Determine the (x, y) coordinate at the center of the cell enclosing the given text.  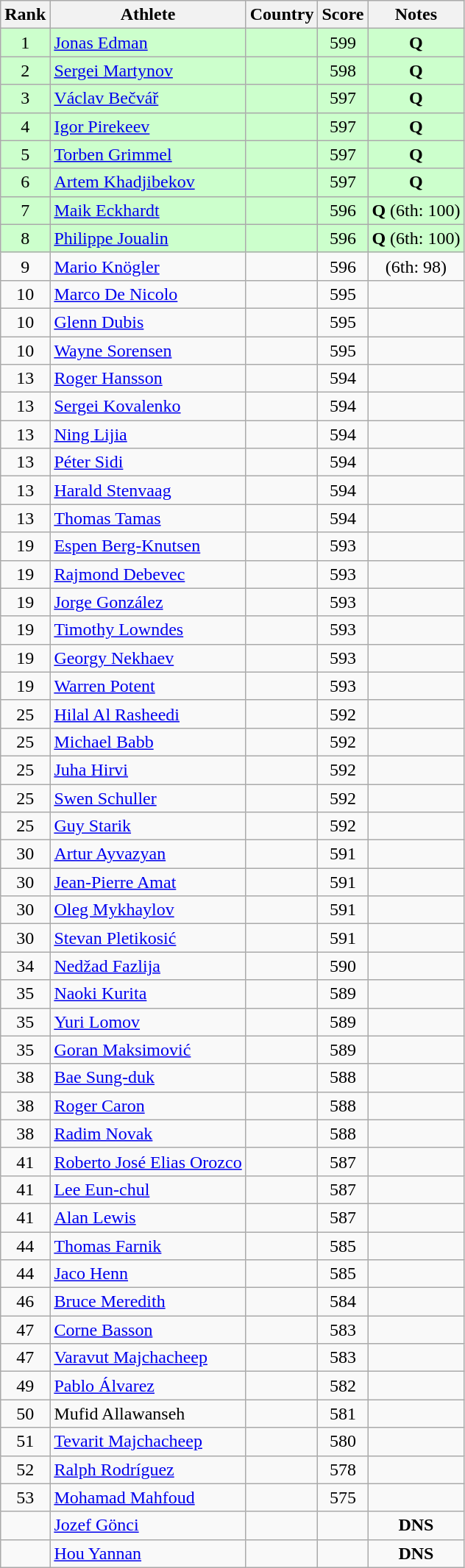
Rajmond Debevec (148, 574)
Bae Sung-duk (148, 1078)
Jozef Gönci (148, 1525)
7 (25, 210)
Tevarit Majchacheep (148, 1442)
599 (343, 43)
584 (343, 1302)
46 (25, 1302)
6 (25, 182)
(6th: 98) (416, 266)
34 (25, 966)
Timothy Lowndes (148, 630)
Michael Babb (148, 742)
Mario Knögler (148, 266)
Georgy Nekhaev (148, 658)
50 (25, 1414)
Marco De Nicolo (148, 294)
Torben Grimmel (148, 154)
4 (25, 126)
Harald Stenvaag (148, 490)
2 (25, 71)
Varavut Majchacheep (148, 1358)
8 (25, 238)
578 (343, 1469)
Mufid Allawanseh (148, 1414)
Notes (416, 15)
Jaco Henn (148, 1274)
52 (25, 1469)
Radim Novak (148, 1134)
575 (343, 1497)
Jonas Edman (148, 43)
Warren Potent (148, 686)
Goran Maksimović (148, 1050)
581 (343, 1414)
Athlete (148, 15)
580 (343, 1442)
Pablo Álvarez (148, 1386)
Corne Basson (148, 1330)
Hou Yannan (148, 1553)
3 (25, 99)
Philippe Joualin (148, 238)
Ning Lijia (148, 434)
Yuri Lomov (148, 1022)
Bruce Meredith (148, 1302)
Rank (25, 15)
Stevan Pletikosić (148, 938)
Thomas Farnik (148, 1246)
Thomas Tamas (148, 518)
Jean-Pierre Amat (148, 882)
Artur Ayvazyan (148, 854)
Juha Hirvi (148, 770)
Glenn Dubis (148, 322)
Roger Hansson (148, 379)
Jorge González (148, 602)
Naoki Kurita (148, 994)
Václav Bečvář (148, 99)
51 (25, 1442)
598 (343, 71)
Roger Caron (148, 1106)
Artem Khadjibekov (148, 182)
Mohamad Mahfoud (148, 1497)
Roberto José Elias Orozco (148, 1161)
Ralph Rodríguez (148, 1469)
9 (25, 266)
Sergei Martynov (148, 71)
Péter Sidi (148, 462)
Hilal Al Rasheedi (148, 714)
Swen Schuller (148, 798)
582 (343, 1386)
Igor Pirekeev (148, 126)
Maik Eckhardt (148, 210)
Score (343, 15)
Wayne Sorensen (148, 351)
49 (25, 1386)
590 (343, 966)
Country (282, 15)
5 (25, 154)
1 (25, 43)
Espen Berg-Knutsen (148, 546)
Lee Eun-chul (148, 1189)
Alan Lewis (148, 1217)
Guy Starik (148, 826)
Oleg Mykhaylov (148, 910)
53 (25, 1497)
Sergei Kovalenko (148, 407)
Nedžad Fazlija (148, 966)
